From the cell containing the given text, extract its center point as [x, y] coordinate. 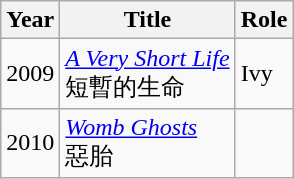
Womb Ghosts 惡胎 [148, 143]
Year [30, 20]
A Very Short Life 短暫的生命 [148, 74]
Title [148, 20]
Ivy [264, 74]
2009 [30, 74]
2010 [30, 143]
Role [264, 20]
